Extract the (x, y) coordinate from the center of the cell holding the provided text.  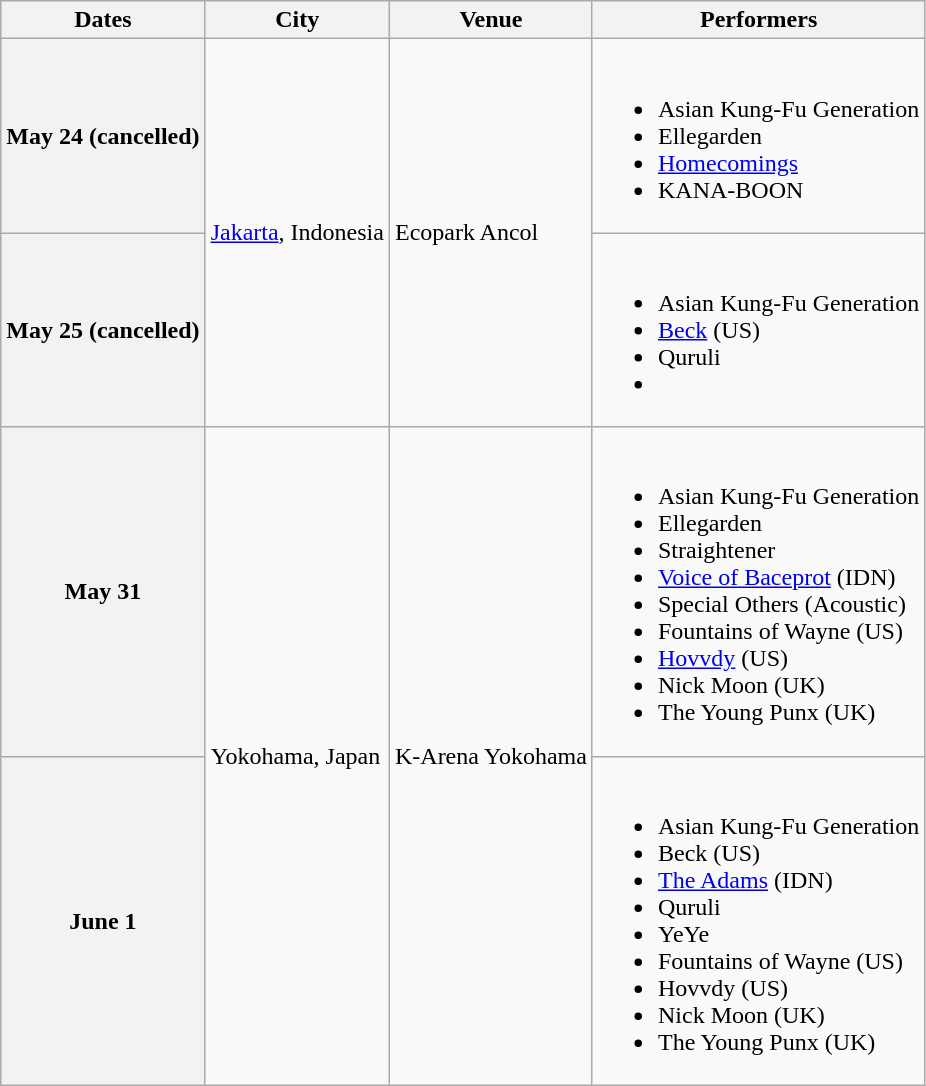
Jakarta, Indonesia (297, 233)
Asian Kung-Fu GenerationBeck (US)The Adams (IDN)QuruliYeYeFountains of Wayne (US)Hovvdy (US)Nick Moon (UK)The Young Punx (UK) (758, 920)
June 1 (103, 920)
Dates (103, 20)
May 25 (cancelled) (103, 330)
May 24 (cancelled) (103, 136)
K-Arena Yokohama (490, 756)
Yokohama, Japan (297, 756)
May 31 (103, 592)
Performers (758, 20)
Venue (490, 20)
Ecopark Ancol (490, 233)
Asian Kung-Fu GenerationEllegardenHomecomingsKANA-BOON (758, 136)
Asian Kung-Fu GenerationBeck (US)Quruli (758, 330)
City (297, 20)
